Extract the (x, y) coordinate from the center of the cell holding the provided text.  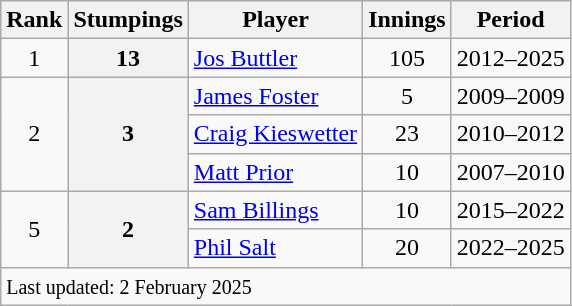
James Foster (275, 96)
Player (275, 20)
2022–2025 (510, 248)
Matt Prior (275, 172)
2007–2010 (510, 172)
20 (407, 248)
1 (34, 58)
2010–2012 (510, 134)
Innings (407, 20)
3 (128, 134)
Jos Buttler (275, 58)
Phil Salt (275, 248)
23 (407, 134)
2009–2009 (510, 96)
Period (510, 20)
Craig Kieswetter (275, 134)
Rank (34, 20)
2012–2025 (510, 58)
Stumpings (128, 20)
13 (128, 58)
2015–2022 (510, 210)
Last updated: 2 February 2025 (286, 286)
Sam Billings (275, 210)
105 (407, 58)
